Return [x, y] of the center of cell containing provided text 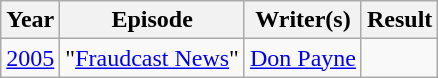
Episode [152, 20]
Year [30, 20]
2005 [30, 58]
Writer(s) [302, 20]
"Fraudcast News" [152, 58]
Don Payne [302, 58]
Result [399, 20]
